Extract the (X, Y) coordinate from the center of the cell holding the provided text.  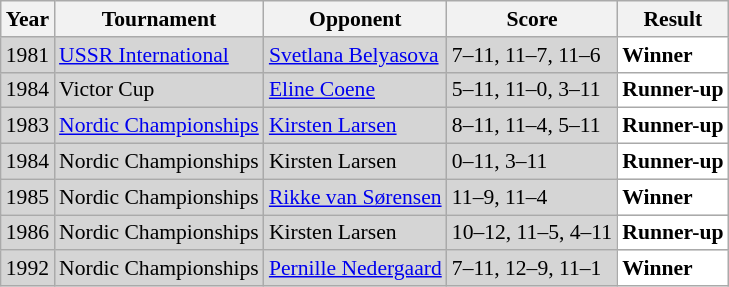
Victor Cup (159, 90)
Pernille Nedergaard (356, 269)
1983 (28, 126)
1992 (28, 269)
1986 (28, 233)
11–9, 11–4 (532, 197)
1981 (28, 55)
Opponent (356, 19)
7–11, 12–9, 11–1 (532, 269)
Result (672, 19)
7–11, 11–7, 11–6 (532, 55)
Year (28, 19)
10–12, 11–5, 4–11 (532, 233)
Tournament (159, 19)
5–11, 11–0, 3–11 (532, 90)
Rikke van Sørensen (356, 197)
0–11, 3–11 (532, 162)
Score (532, 19)
1985 (28, 197)
8–11, 11–4, 5–11 (532, 126)
Eline Coene (356, 90)
USSR International (159, 55)
Svetlana Belyasova (356, 55)
